Return the [x, y] coordinate for the center point of the cell that contains the specified text.  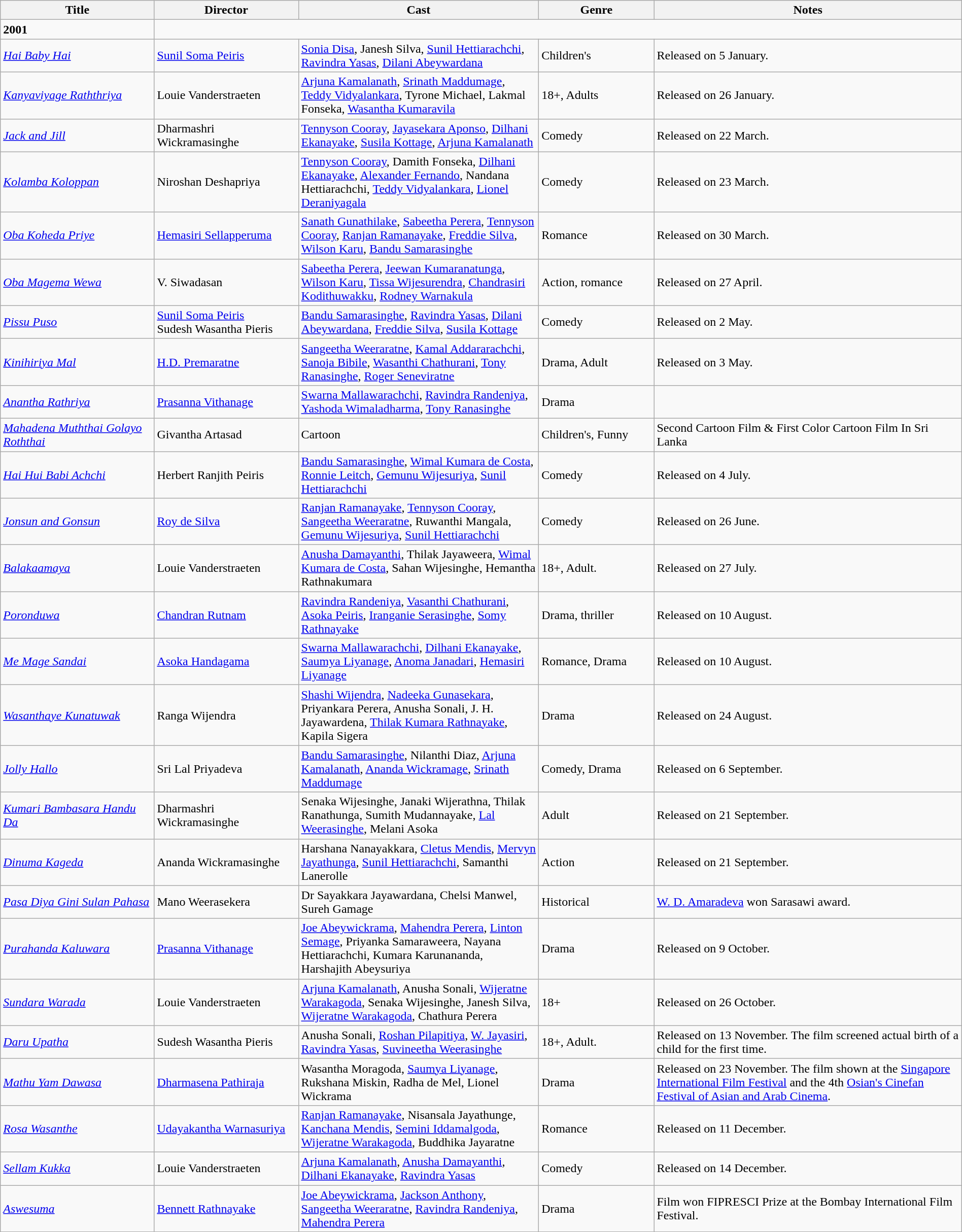
Ravindra Randeniya, Vasanthi Chathurani, Asoka Peiris, Iranganie Serasinghe, Somy Rathnayake [419, 615]
Released on 6 September. [808, 769]
Niroshan Deshapriya [226, 182]
Poronduwa [77, 615]
Wasantha Moragoda, Saumya Liyanage, Rukshana Miskin, Radha de Mel, Lionel Wickrama [419, 1082]
18+, Adults [597, 95]
Released on 27 July. [808, 568]
Director [226, 10]
Released on 9 October. [808, 949]
Bandu Samarasinghe, Wimal Kumara de Costa, Ronnie Leitch, Gemunu Wijesuriya, Sunil Hettiarachchi [419, 475]
Released on 4 July. [808, 475]
Kolamba Koloppan [77, 182]
Kumari Bambasara Handu Da [77, 815]
Pissu Puso [77, 322]
Rosa Wasanthe [77, 1128]
Drama, Adult [597, 362]
Aswesuma [77, 1209]
Daru Upatha [77, 1042]
Second Cartoon Film & First Color Cartoon Film In Sri Lanka [808, 434]
Dinuma Kageda [77, 862]
Ranjan Ramanayake, Tennyson Cooray, Sangeetha Weeraratne, Ruwanthi Mangala, Gemunu Wijesuriya, Sunil Hettiarachchi [419, 522]
Pasa Diya Gini Sulan Pahasa [77, 902]
Released on 26 June. [808, 522]
Action, romance [597, 282]
Udayakantha Warnasuriya [226, 1128]
Adult [597, 815]
Released on 2 May. [808, 322]
Drama, thriller [597, 615]
Ananda Wickramasinghe [226, 862]
Jonsun and Gonsun [77, 522]
Wasanthaye Kunatuwak [77, 715]
Released on 26 October. [808, 1002]
Sunil Soma Peiris [226, 56]
Sunil Soma Peiris Sudesh Wasantha Pieris [226, 322]
Dharmasena Pathiraja [226, 1082]
Oba Magema Wewa [77, 282]
Kinihiriya Mal [77, 362]
Mathu Yam Dawasa [77, 1082]
Mahadena Muththai Golayo Roththai [77, 434]
Sellam Kukka [77, 1168]
Mano Weerasekera [226, 902]
Balakaamaya [77, 568]
Anusha Damayanthi, Thilak Jayaweera, Wimal Kumara de Costa, Sahan Wijesinghe, Hemantha Rathnakumara [419, 568]
Cast [419, 10]
Released on 26 January. [808, 95]
Children's [597, 56]
Historical [597, 902]
Sri Lal Priyadeva [226, 769]
Released on 24 August. [808, 715]
Joe Abeywickrama, Jackson Anthony, Sangeetha Weeraratne, Ravindra Randeniya, Mahendra Perera [419, 1209]
Asoka Handagama [226, 662]
Hemasiri Sellapperuma [226, 235]
Swarna Mallawarachchi, Ravindra Randeniya, Yashoda Wimaladharma, Tony Ranasinghe [419, 402]
Chandran Rutnam [226, 615]
Givantha Artasad [226, 434]
Released on 13 November. The film screened actual birth of a child for the first time. [808, 1042]
Released on 30 March. [808, 235]
Senaka Wijesinghe, Janaki Wijerathna, Thilak Ranathunga, Sumith Mudannayake, Lal Weerasinghe, Melani Asoka [419, 815]
Arjuna Kamalanath, Anusha Damayanthi, Dilhani Ekanayake, Ravindra Yasas [419, 1168]
Dr Sayakkara Jayawardana, Chelsi Manwel, Sureh Gamage [419, 902]
Joe Abeywickrama, Mahendra Perera, Linton Semage, Priyanka Samaraweera, Nayana Hettiarachchi, Kumara Karunananda, Harshajith Abeysuriya [419, 949]
V. Siwadasan [226, 282]
Ranga Wijendra [226, 715]
Released on 23 November. The film shown at the Singapore International Film Festival and the 4th Osian's Cinefan Festival of Asian and Arab Cinema. [808, 1082]
Comedy, Drama [597, 769]
Released on 14 December. [808, 1168]
Purahanda Kaluwara [77, 949]
Genre [597, 10]
Swarna Mallawarachchi, Dilhani Ekanayake, Saumya Liyanage, Anoma Janadari, Hemasiri Liyanage [419, 662]
Tennyson Cooray, Jayasekara Aponso, Dilhani Ekanayake, Susila Kottage, Arjuna Kamalanath [419, 135]
Hai Hui Babi Achchi [77, 475]
Jolly Hallo [77, 769]
Sonia Disa, Janesh Silva, Sunil Hettiarachchi, Ravindra Yasas, Dilani Abeywardana [419, 56]
W. D. Amaradeva won Sarasawi award. [808, 902]
Title [77, 10]
Released on 11 December. [808, 1128]
H.D. Premaratne [226, 362]
Released on 22 March. [808, 135]
Cartoon [419, 434]
Roy de Silva [226, 522]
Released on 5 January. [808, 56]
2001 [77, 29]
Bandu Samarasinghe, Ravindra Yasas, Dilani Abeywardana, Freddie Silva, Susila Kottage [419, 322]
Sangeetha Weeraratne, Kamal Addararachchi, Sanoja Bibile, Wasanthi Chathurani, Tony Ranasinghe, Roger Seneviratne [419, 362]
Sundara Warada [77, 1002]
Anusha Sonali, Roshan Pilapitiya, W. Jayasiri, Ravindra Yasas, Suvineetha Weerasinghe [419, 1042]
Me Mage Sandai [77, 662]
Children's, Funny [597, 434]
Anantha Rathriya [77, 402]
Sabeetha Perera, Jeewan Kumaranatunga, Wilson Karu, Tissa Wijesurendra, Chandrasiri Kodithuwakku, Rodney Warnakula [419, 282]
Jack and Jill [77, 135]
Notes [808, 10]
Hai Baby Hai [77, 56]
Released on 27 April. [808, 282]
Sudesh Wasantha Pieris [226, 1042]
Shashi Wijendra, Nadeeka Gunasekara, Priyankara Perera, Anusha Sonali, J. H. Jayawardena, Thilak Kumara Rathnayake, Kapila Sigera [419, 715]
Ranjan Ramanayake, Nisansala Jayathunge, Kanchana Mendis, Semini Iddamalgoda, Wijeratne Warakagoda, Buddhika Jayaratne [419, 1128]
18+ [597, 1002]
Sanath Gunathilake, Sabeetha Perera, Tennyson Cooray, Ranjan Ramanayake, Freddie Silva, Wilson Karu, Bandu Samarasinghe [419, 235]
Released on 3 May. [808, 362]
Film won FIPRESCI Prize at the Bombay International Film Festival. [808, 1209]
Herbert Ranjith Peiris [226, 475]
Harshana Nanayakkara, Cletus Mendis, Mervyn Jayathunga, Sunil Hettiarachchi, Samanthi Lanerolle [419, 862]
Action [597, 862]
Tennyson Cooray, Damith Fonseka, Dilhani Ekanayake, Alexander Fernando, Nandana Hettiarachchi, Teddy Vidyalankara, Lionel Deraniyagala [419, 182]
Arjuna Kamalanath, Srinath Maddumage, Teddy Vidyalankara, Tyrone Michael, Lakmal Fonseka, Wasantha Kumaravila [419, 95]
Kanyaviyage Raththriya [77, 95]
Released on 23 March. [808, 182]
Romance, Drama [597, 662]
Bandu Samarasinghe, Nilanthi Diaz, Arjuna Kamalanath, Ananda Wickramage, Srinath Maddumage [419, 769]
Oba Koheda Priye [77, 235]
Arjuna Kamalanath, Anusha Sonali, Wijeratne Warakagoda, Senaka Wijesinghe, Janesh Silva, Wijeratne Warakagoda, Chathura Perera [419, 1002]
Bennett Rathnayake [226, 1209]
